Return [X, Y] of the center of cell containing provided text 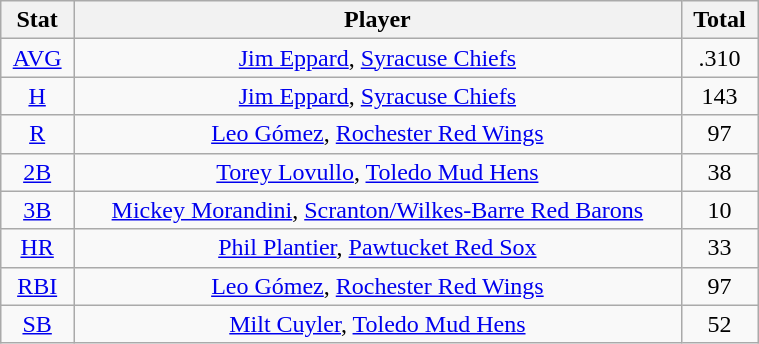
33 [719, 248]
Player [378, 20]
10 [719, 210]
Stat [38, 20]
R [38, 134]
RBI [38, 286]
.310 [719, 58]
3B [38, 210]
AVG [38, 58]
2B [38, 172]
52 [719, 324]
HR [38, 248]
Torey Lovullo, Toledo Mud Hens [378, 172]
38 [719, 172]
SB [38, 324]
Phil Plantier, Pawtucket Red Sox [378, 248]
H [38, 96]
Mickey Morandini, Scranton/Wilkes-Barre Red Barons [378, 210]
Total [719, 20]
Milt Cuyler, Toledo Mud Hens [378, 324]
143 [719, 96]
